Determine the [X, Y] coordinate at the center of the cell enclosing the given text.  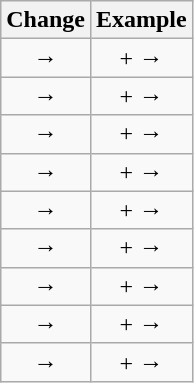
Change [46, 20]
Example [141, 20]
